Detect which cell encompasses the target text, then output its (X, Y) center coordinate. 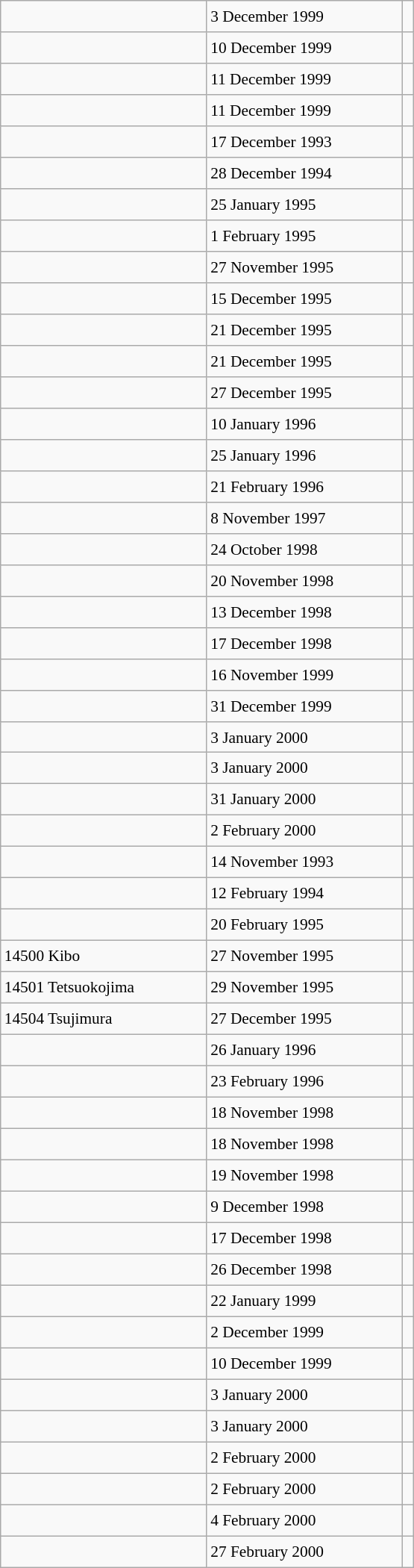
3 December 1999 (304, 16)
31 January 2000 (304, 800)
8 November 1997 (304, 517)
2 December 1999 (304, 1332)
12 February 1994 (304, 894)
9 December 1998 (304, 1207)
4 February 2000 (304, 1520)
1 February 1995 (304, 236)
13 December 1998 (304, 612)
14501 Tetsuokojima (104, 988)
29 November 1995 (304, 988)
14 November 1993 (304, 862)
14500 Kibo (104, 956)
17 December 1993 (304, 142)
16 November 1999 (304, 674)
28 December 1994 (304, 173)
15 December 1995 (304, 299)
24 October 1998 (304, 549)
26 January 1996 (304, 1051)
23 February 1996 (304, 1082)
22 January 1999 (304, 1301)
31 December 1999 (304, 706)
26 December 1998 (304, 1269)
25 January 1995 (304, 205)
14504 Tsujimura (104, 1019)
19 November 1998 (304, 1175)
27 February 2000 (304, 1552)
20 November 1998 (304, 580)
20 February 1995 (304, 925)
25 January 1996 (304, 455)
10 January 1996 (304, 423)
21 February 1996 (304, 486)
